From the cell containing the given text, extract its center point as [X, Y] coordinate. 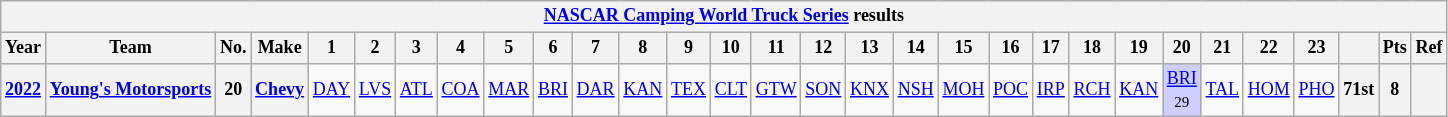
22 [1268, 48]
MAR [509, 90]
19 [1139, 48]
POC [1011, 90]
12 [824, 48]
MOH [964, 90]
21 [1222, 48]
NASCAR Camping World Truck Series results [724, 16]
KNX [870, 90]
BRI [554, 90]
COA [460, 90]
NSH [916, 90]
BRI29 [1182, 90]
7 [596, 48]
TAL [1222, 90]
16 [1011, 48]
17 [1050, 48]
DAY [331, 90]
IRP [1050, 90]
18 [1092, 48]
Ref [1429, 48]
No. [234, 48]
5 [509, 48]
CLT [730, 90]
4 [460, 48]
23 [1316, 48]
HOM [1268, 90]
15 [964, 48]
71st [1359, 90]
9 [689, 48]
Team [130, 48]
TEX [689, 90]
RCH [1092, 90]
2022 [24, 90]
Chevy [280, 90]
DAR [596, 90]
11 [776, 48]
3 [417, 48]
Young's Motorsports [130, 90]
2 [374, 48]
PHO [1316, 90]
14 [916, 48]
13 [870, 48]
LVS [374, 90]
ATL [417, 90]
Year [24, 48]
GTW [776, 90]
Pts [1394, 48]
6 [554, 48]
SON [824, 90]
1 [331, 48]
10 [730, 48]
Make [280, 48]
